Return (x, y) of the center of cell containing provided text 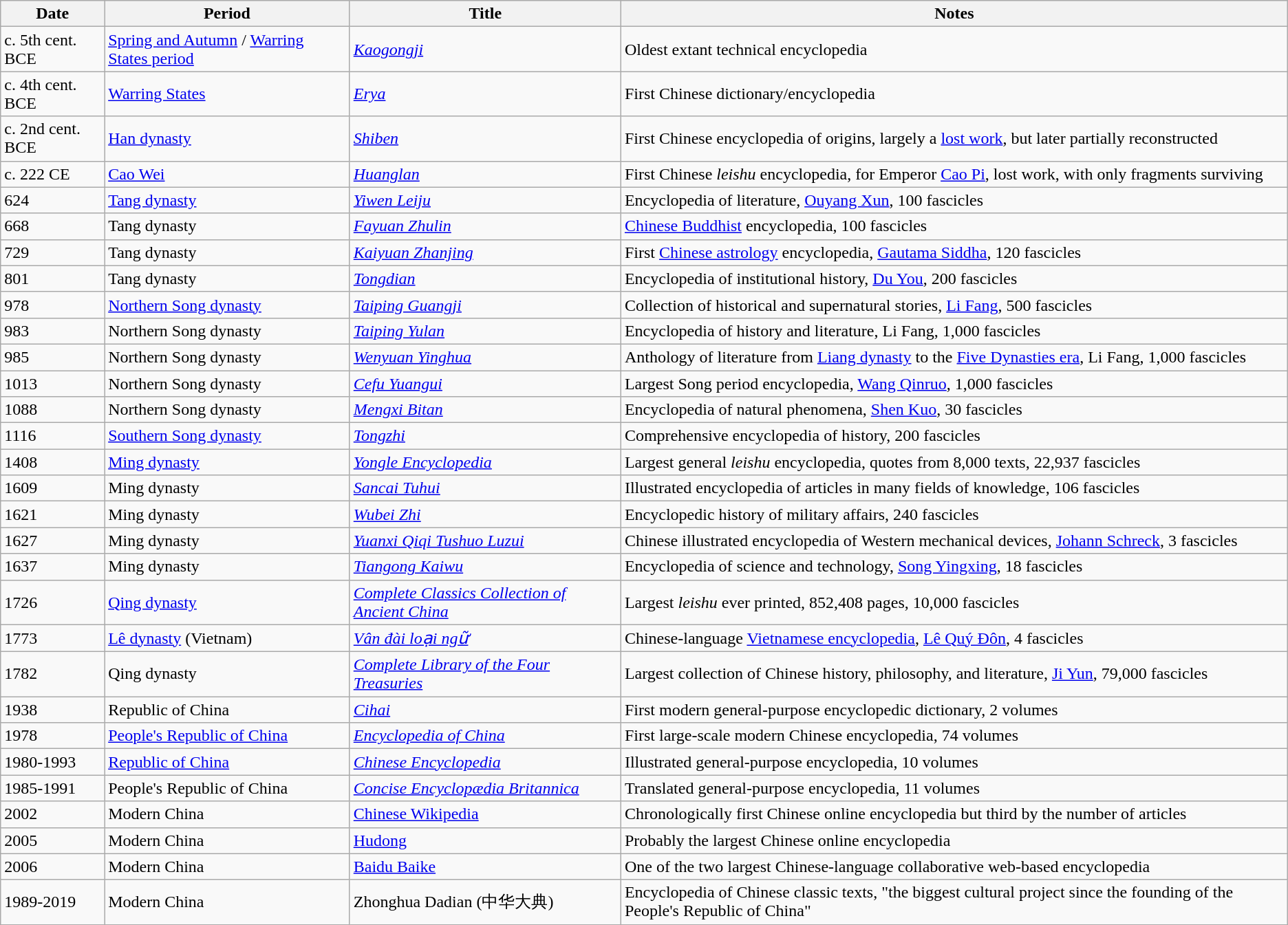
Title (485, 14)
1116 (52, 436)
985 (52, 357)
Sancai Tuhui (485, 488)
Warring States (227, 94)
Huanglan (485, 174)
Taiping Guangji (485, 305)
Tongzhi (485, 436)
First Chinese astrology encyclopedia, Gautama Siddha, 120 fascicles (954, 252)
Largest general leishu encyclopedia, quotes from 8,000 texts, 22,937 fascicles (954, 462)
Comprehensive encyclopedia of history, 200 fascicles (954, 436)
Concise Encyclopædia Britannica (485, 788)
Encyclopedia of China (485, 736)
1013 (52, 383)
729 (52, 252)
Yongle Encyclopedia (485, 462)
Wubei Zhi (485, 514)
1408 (52, 462)
801 (52, 279)
c. 222 CE (52, 174)
Translated general-purpose encyclopedia, 11 volumes (954, 788)
Cefu Yuangui (485, 383)
Encyclopedia of history and literature, Li Fang, 1,000 fascicles (954, 331)
Han dynasty (227, 139)
Encyclopedia of literature, Ouyang Xun, 100 fascicles (954, 200)
Chronologically first Chinese online encyclopedia but third by the number of articles (954, 814)
Probably the largest Chinese online encyclopedia (954, 840)
Oldest extant technical encyclopedia (954, 50)
Hudong (485, 840)
Erya (485, 94)
Largest Song period encyclopedia, Wang Qinruo, 1,000 fascicles (954, 383)
Baidu Baike (485, 867)
983 (52, 331)
1978 (52, 736)
Cihai (485, 710)
1627 (52, 541)
Illustrated general-purpose encyclopedia, 10 volumes (954, 762)
Collection of historical and supernatural stories, Li Fang, 500 fascicles (954, 305)
978 (52, 305)
1637 (52, 567)
Date (52, 14)
1989-2019 (52, 902)
Anthology of literature from Liang dynasty to the Five Dynasties era, Li Fang, 1,000 fascicles (954, 357)
Chinese Wikipedia (485, 814)
Fayuan Zhulin (485, 226)
Mengxi Bitan (485, 410)
2002 (52, 814)
Encyclopedia of institutional history, Du You, 200 fascicles (954, 279)
1985-1991 (52, 788)
Yiwen Leiju (485, 200)
Chinese illustrated encyclopedia of Western mechanical devices, Johann Schreck, 3 fascicles (954, 541)
Chinese-language Vietnamese encyclopedia, Lê Quý Đôn, 4 fascicles (954, 638)
First Chinese leishu encyclopedia, for Emperor Cao Pi, lost work, with only fragments surviving (954, 174)
1938 (52, 710)
668 (52, 226)
Largest leishu ever printed, 852,408 pages, 10,000 fascicles (954, 602)
Encyclopedia of natural phenomena, Shen Kuo, 30 fascicles (954, 410)
First Chinese encyclopedia of origins, largely a lost work, but later partially reconstructed (954, 139)
Largest collection of Chinese history, philosophy, and literature, Ji Yun, 79,000 fascicles (954, 674)
c. 2nd cent. BCE (52, 139)
1609 (52, 488)
Lê dynasty (Vietnam) (227, 638)
Kaogongji (485, 50)
Spring and Autumn / Warring States period (227, 50)
Vân đài loại ngữ (485, 638)
1773 (52, 638)
One of the two largest Chinese-language collaborative web-based encyclopedia (954, 867)
Southern Song dynasty (227, 436)
Encyclopedia of science and technology, Song Yingxing, 18 fascicles (954, 567)
1980-1993 (52, 762)
1088 (52, 410)
First large-scale modern Chinese encyclopedia, 74 volumes (954, 736)
1782 (52, 674)
Complete Classics Collection of Ancient China (485, 602)
1726 (52, 602)
Encyclopedia of Chinese classic texts, "the biggest cultural project since the founding of the People's Republic of China" (954, 902)
Wenyuan Yinghua (485, 357)
624 (52, 200)
1621 (52, 514)
Period (227, 14)
c. 5th cent. BCE (52, 50)
Taiping Yulan (485, 331)
Kaiyuan Zhanjing (485, 252)
Notes (954, 14)
c. 4th cent. BCE (52, 94)
Chinese Encyclopedia (485, 762)
First modern general-purpose encyclopedic dictionary, 2 volumes (954, 710)
Encyclopedic history of military affairs, 240 fascicles (954, 514)
Cao Wei (227, 174)
2005 (52, 840)
Tongdian (485, 279)
Illustrated encyclopedia of articles in many fields of knowledge, 106 fascicles (954, 488)
Tiangong Kaiwu (485, 567)
First Chinese dictionary/encyclopedia (954, 94)
Yuanxi Qiqi Tushuo Luzui (485, 541)
2006 (52, 867)
Zhonghua Dadian (中华大典) (485, 902)
Chinese Buddhist encyclopedia, 100 fascicles (954, 226)
Shiben (485, 139)
Complete Library of the Four Treasuries (485, 674)
